Find where the given text appears and provide that cell's center as (x, y) coordinate. 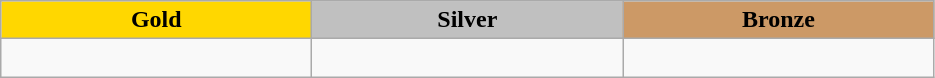
Bronze (778, 20)
Gold (156, 20)
Silver (468, 20)
